Provide the [x, y] coordinate of the cell's center where the given text is located.  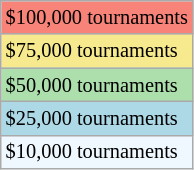
$25,000 tournaments [97, 118]
$50,000 tournaments [97, 85]
$100,000 tournaments [97, 17]
$75,000 tournaments [97, 51]
$10,000 tournaments [97, 152]
